Pinpoint the cell where the given text exists, returning its [x, y] midpoint coordinate. 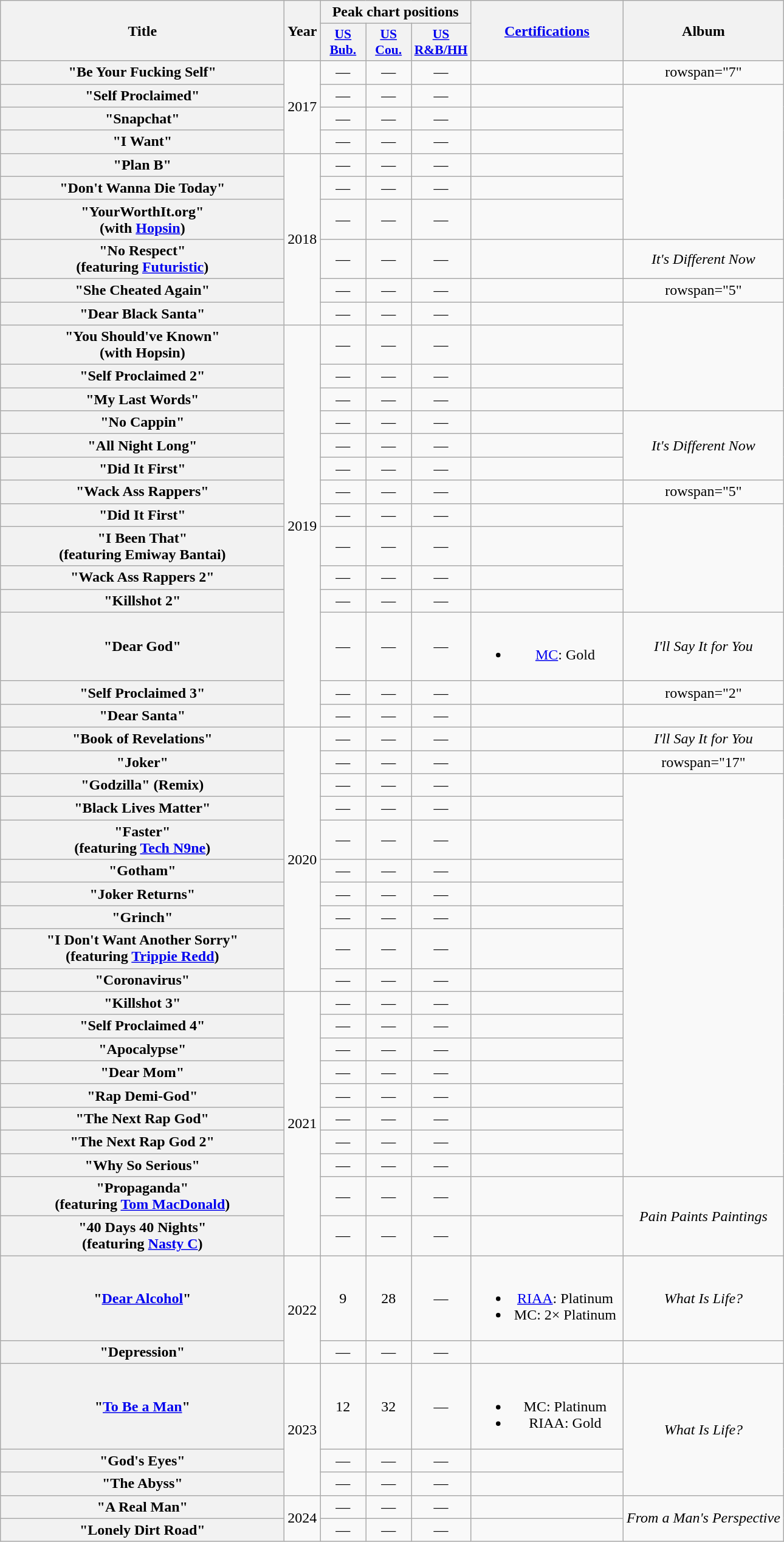
Pain Paints Paintings [703, 1216]
"I Want" [142, 142]
USBub. [343, 43]
rowspan="2" [703, 692]
12 [343, 1406]
MC: PlatinumRIAA: Gold [547, 1406]
2020 [303, 859]
"40 Days 40 Nights"(featuring Nasty C) [142, 1236]
"Plan B" [142, 165]
"To Be a Man" [142, 1406]
"Dear Alcohol" [142, 1298]
"Depression" [142, 1352]
"Self Proclaimed 2" [142, 376]
28 [389, 1298]
"Faster"(featuring Tech N9ne) [142, 840]
9 [343, 1298]
2023 [303, 1430]
"All Night Long" [142, 446]
rowspan="17" [703, 762]
USR&B/HH [441, 43]
"Wack Ass Rappers 2" [142, 577]
"Dear God" [142, 647]
"Be Your Fucking Self" [142, 72]
"Killshot 2" [142, 601]
"Dear Mom" [142, 1072]
"Self Proclaimed 3" [142, 692]
2022 [303, 1310]
Album [703, 30]
"Black Lives Matter" [142, 808]
"The Next Rap God" [142, 1118]
rowspan="7" [703, 72]
"No Cappin" [142, 422]
"Rap Demi-God" [142, 1095]
"Why So Serious" [142, 1165]
2019 [303, 526]
"She Cheated Again" [142, 290]
Title [142, 30]
MC: Gold [547, 647]
"Killshot 3" [142, 1003]
32 [389, 1406]
"YourWorthIt.org"(with Hopsin) [142, 219]
"Dear Santa" [142, 715]
2024 [303, 1518]
"A Real Man" [142, 1507]
"No Respect"(featuring Futuristic) [142, 259]
"Coronavirus" [142, 980]
"Self Proclaimed 4" [142, 1026]
"Lonely Dirt Road" [142, 1530]
"My Last Words" [142, 399]
"I Been That"(featuring Emiway Bantai) [142, 546]
"The Abyss" [142, 1484]
"Self Proclaimed" [142, 95]
"Godzilla" (Remix) [142, 785]
"Wack Ass Rappers" [142, 492]
"Snapchat" [142, 119]
Year [303, 30]
"The Next Rap God 2" [142, 1141]
"Joker Returns" [142, 894]
2017 [303, 107]
2021 [303, 1123]
"Book of Revelations" [142, 738]
USCou. [389, 43]
2018 [303, 239]
From a Man's Perspective [703, 1518]
"Don't Wanna Die Today" [142, 188]
"Joker" [142, 762]
"Propaganda"(featuring Tom MacDonald) [142, 1196]
Peak chart positions [396, 12]
"I Don't Want Another Sorry"(featuring Trippie Redd) [142, 948]
"God's Eyes" [142, 1461]
"Apocalypse" [142, 1049]
"Gotham" [142, 871]
"Grinch" [142, 917]
Certifications [547, 30]
"Dear Black Santa" [142, 313]
"You Should've Known"(with Hopsin) [142, 345]
RIAA: PlatinumMC: 2× Platinum [547, 1298]
